From the cell containing the given text, extract its center point as [x, y] coordinate. 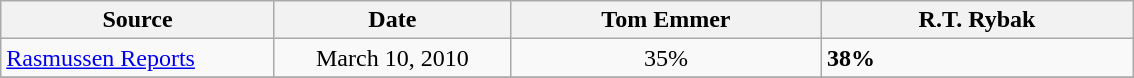
Rasmussen Reports [138, 58]
March 10, 2010 [392, 58]
Source [138, 20]
35% [666, 58]
Date [392, 20]
Tom Emmer [666, 20]
38% [976, 58]
R.T. Rybak [976, 20]
